Detect which cell encompasses the target text, then output its [x, y] center coordinate. 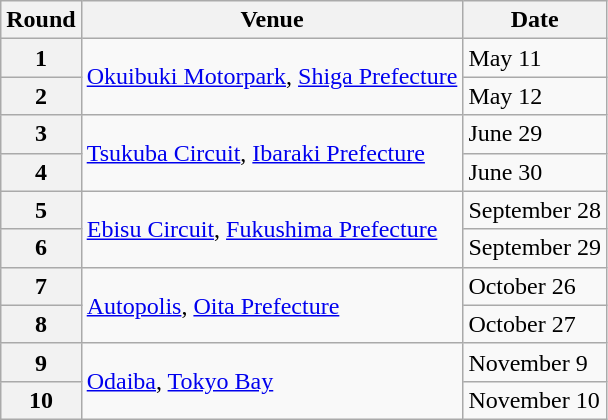
Okuibuki Motorpark, Shiga Prefecture [272, 77]
Autopolis, Oita Prefecture [272, 305]
Ebisu Circuit, Fukushima Prefecture [272, 229]
6 [41, 248]
May 11 [535, 58]
Tsukuba Circuit, Ibaraki Prefecture [272, 153]
November 10 [535, 400]
June 30 [535, 172]
September 28 [535, 210]
October 27 [535, 324]
2 [41, 96]
Venue [272, 20]
3 [41, 134]
May 12 [535, 96]
Date [535, 20]
Odaiba, Tokyo Bay [272, 381]
September 29 [535, 248]
1 [41, 58]
5 [41, 210]
June 29 [535, 134]
8 [41, 324]
10 [41, 400]
9 [41, 362]
October 26 [535, 286]
November 9 [535, 362]
Round [41, 20]
7 [41, 286]
4 [41, 172]
